Provide the (x, y) coordinate of the cell's center where the given text is located.  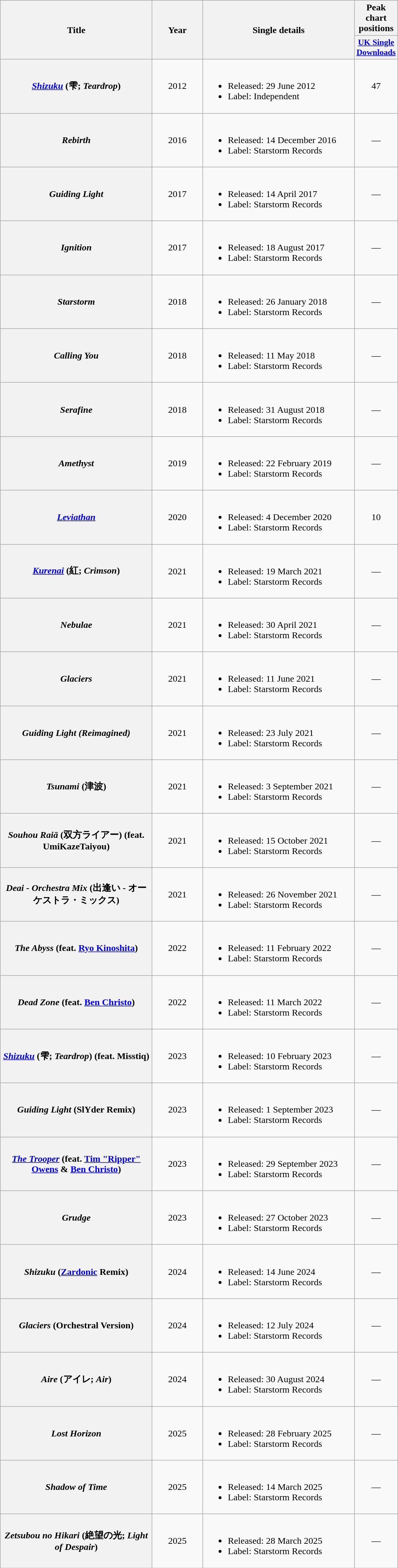
Shadow of Time (76, 1487)
Released: 1 September 2023Label: Starstorm Records (278, 1110)
Released: 29 September 2023Label: Starstorm Records (278, 1164)
Kurenai (紅; Crimson) (76, 571)
Released: 10 February 2023Label: Starstorm Records (278, 1056)
Released: 11 May 2018Label: Starstorm Records (278, 355)
Serafine (76, 409)
The Trooper (feat. Tim "Ripper" Owens & Ben Christo) (76, 1164)
Released: 26 January 2018Label: Starstorm Records (278, 302)
Year (178, 30)
Glaciers (Orchestral Version) (76, 1325)
Released: 14 April 2017Label: Starstorm Records (278, 194)
Shizuku (Zardonic Remix) (76, 1271)
Released: 12 July 2024Label: Starstorm Records (278, 1325)
2012 (178, 86)
Released: 27 October 2023Label: Starstorm Records (278, 1218)
10 (376, 517)
Released: 3 September 2021Label: Starstorm Records (278, 787)
Released: 23 July 2021Label: Starstorm Records (278, 733)
Released: 14 June 2024Label: Starstorm Records (278, 1271)
Aire (アイレ; Air) (76, 1379)
Released: 22 February 2019Label: Starstorm Records (278, 463)
Released: 29 June 2012Label: Independent (278, 86)
Single details (278, 30)
Calling You (76, 355)
Starstorm (76, 302)
Souhou Raiā (双方ライアー) (feat. UmiKazeTaiyou) (76, 841)
Released: 11 March 2022Label: Starstorm Records (278, 1002)
Released: 19 March 2021Label: Starstorm Records (278, 571)
Released: 14 March 2025Label: Starstorm Records (278, 1487)
Guiding Light (Reimagined) (76, 733)
Released: 28 February 2025Label: Starstorm Records (278, 1433)
Ignition (76, 248)
Released: 11 June 2021Label: Starstorm Records (278, 679)
47 (376, 86)
Zetsubou no Hikari (絶望の光; Light of Despair) (76, 1541)
Nebulae (76, 625)
Lost Horizon (76, 1433)
Leviathan (76, 517)
UK Single Downloads (376, 48)
Guiding Light (76, 194)
Released: 18 August 2017Label: Starstorm Records (278, 248)
Shizuku (雫; Teardrop) (76, 86)
2019 (178, 463)
Released: 11 February 2022Label: Starstorm Records (278, 948)
Title (76, 30)
Glaciers (76, 679)
Released: 30 April 2021Label: Starstorm Records (278, 625)
Tsunami (津波) (76, 787)
Released: 30 August 2024Label: Starstorm Records (278, 1379)
Released: 15 October 2021Label: Starstorm Records (278, 841)
2016 (178, 140)
Peak chart positions (376, 18)
Rebirth (76, 140)
Released: 14 December 2016Label: Starstorm Records (278, 140)
Released: 31 August 2018Label: Starstorm Records (278, 409)
Dead Zone (feat. Ben Christo) (76, 1002)
2020 (178, 517)
The Abyss (feat. Ryo Kinoshita) (76, 948)
Released: 4 December 2020Label: Starstorm Records (278, 517)
Released: 28 March 2025Label: Starstorm Records (278, 1541)
Shizuku (雫; Teardrop) (feat. Misstiq) (76, 1056)
Released: 26 November 2021Label: Starstorm Records (278, 894)
Amethyst (76, 463)
Guiding Light (SlYder Remix) (76, 1110)
Grudge (76, 1218)
Deai - Orchestra Mix (出逢い - オーケストラ・ミックス) (76, 894)
